Locate the cell with the specified text and output its [x, y] center coordinate. 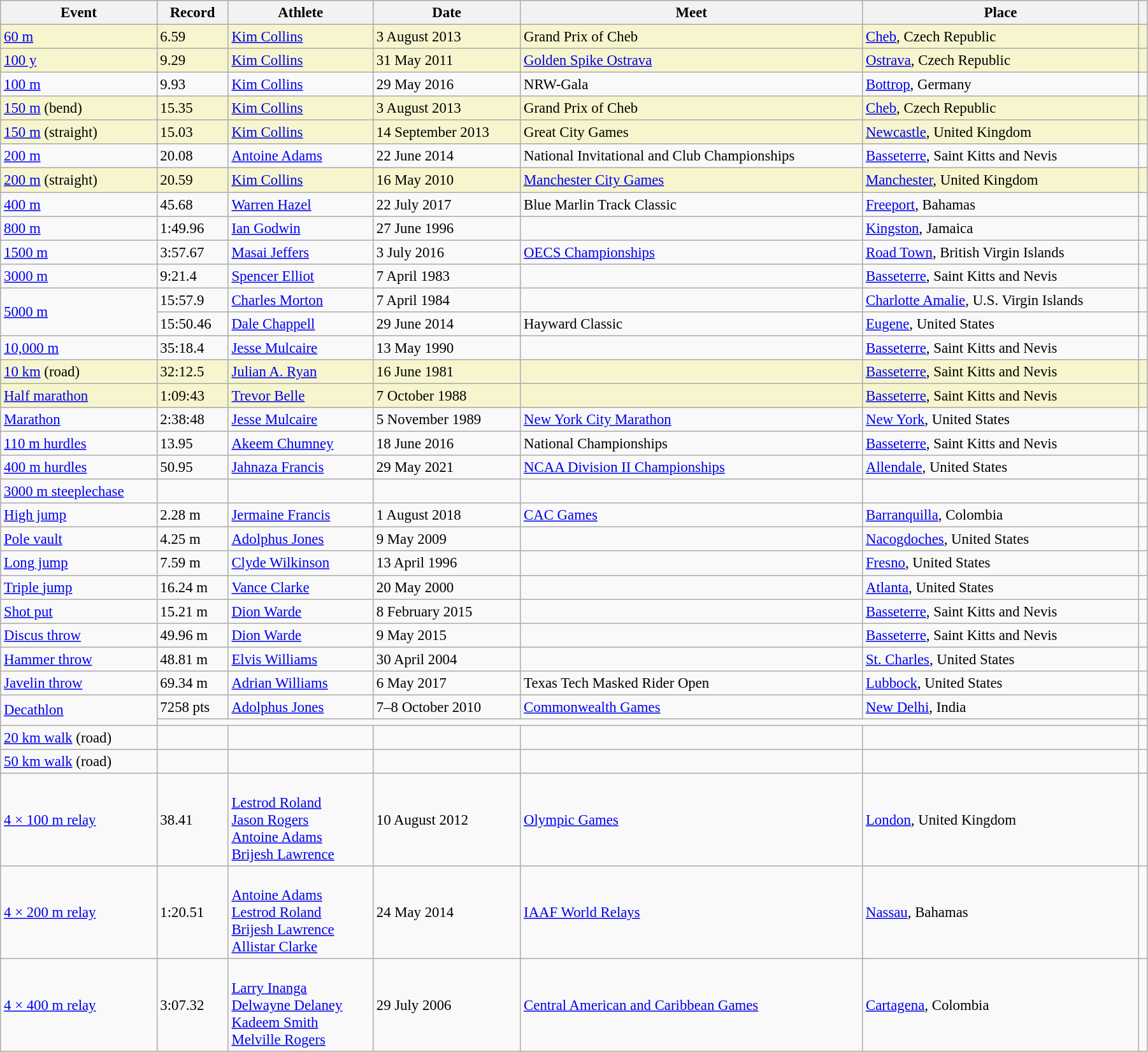
4 × 200 m relay [79, 913]
Texas Tech Masked Rider Open [692, 683]
1:49.96 [192, 228]
2.28 m [192, 515]
Road Town, British Virgin Islands [1001, 252]
48.81 m [192, 659]
Antoine AdamsLestrod RolandBrijesh LawrenceAllistar Clarke [301, 913]
1:09:43 [192, 395]
Elvis Williams [301, 659]
20 km walk (road) [79, 737]
200 m (straight) [79, 180]
8 February 2015 [446, 611]
14 September 2013 [446, 132]
Ian Godwin [301, 228]
7 April 1984 [446, 300]
Warren Hazel [301, 204]
9:21.4 [192, 276]
13 April 1996 [446, 564]
IAAF World Relays [692, 913]
Shot put [79, 611]
Long jump [79, 564]
Meet [692, 13]
Jermaine Francis [301, 515]
31 May 2011 [446, 60]
Olympic Games [692, 820]
20.08 [192, 156]
Record [192, 13]
29 May 2016 [446, 85]
22 June 2014 [446, 156]
New York, United States [1001, 420]
Jahnaza Francis [301, 467]
Pole vault [79, 539]
24 May 2014 [446, 913]
29 July 2006 [446, 1006]
Charlotte Amalie, U.S. Virgin Islands [1001, 300]
50.95 [192, 467]
Bottrop, Germany [1001, 85]
NCAA Division II Championships [692, 467]
Blue Marlin Track Classic [692, 204]
29 May 2021 [446, 467]
10 km (road) [79, 372]
7 April 1983 [446, 276]
Hammer throw [79, 659]
10 August 2012 [446, 820]
9 May 2009 [446, 539]
15.03 [192, 132]
Nassau, Bahamas [1001, 913]
St. Charles, United States [1001, 659]
15.35 [192, 108]
50 km walk (road) [79, 762]
Manchester City Games [692, 180]
7.59 m [192, 564]
3000 m steeplechase [79, 492]
Hayward Classic [692, 324]
45.68 [192, 204]
Vance Clarke [301, 587]
New York City Marathon [692, 420]
150 m (straight) [79, 132]
20.59 [192, 180]
49.96 m [192, 635]
Clyde Wilkinson [301, 564]
Decathlon [79, 710]
2:38:48 [192, 420]
4 × 100 m relay [79, 820]
Dale Chappell [301, 324]
16 June 1981 [446, 372]
Spencer Elliot [301, 276]
Central American and Caribbean Games [692, 1006]
Eugene, United States [1001, 324]
Antoine Adams [301, 156]
Freeport, Bahamas [1001, 204]
Athlete [301, 13]
3:07.32 [192, 1006]
15:50.46 [192, 324]
4.25 m [192, 539]
15.21 m [192, 611]
13.95 [192, 444]
Commonwealth Games [692, 707]
69.34 m [192, 683]
Akeem Chumney [301, 444]
7258 pts [192, 707]
Adrian Williams [301, 683]
High jump [79, 515]
Julian A. Ryan [301, 372]
Half marathon [79, 395]
20 May 2000 [446, 587]
Allendale, United States [1001, 467]
100 m [79, 85]
Newcastle, United Kingdom [1001, 132]
35:18.4 [192, 348]
100 y [79, 60]
Barranquilla, Colombia [1001, 515]
400 m hurdles [79, 467]
National Invitational and Club Championships [692, 156]
Date [446, 13]
Event [79, 13]
6 May 2017 [446, 683]
16 May 2010 [446, 180]
Charles Morton [301, 300]
Ostrava, Czech Republic [1001, 60]
London, United Kingdom [1001, 820]
16.24 m [192, 587]
Golden Spike Ostrava [692, 60]
60 m [79, 37]
5 November 1989 [446, 420]
Cartagena, Colombia [1001, 1006]
1:20.51 [192, 913]
18 June 2016 [446, 444]
1500 m [79, 252]
15:57.9 [192, 300]
Discus throw [79, 635]
OECS Championships [692, 252]
38.41 [192, 820]
9.93 [192, 85]
Fresno, United States [1001, 564]
Atlanta, United States [1001, 587]
3:57.67 [192, 252]
Triple jump [79, 587]
Place [1001, 13]
10,000 m [79, 348]
22 July 2017 [446, 204]
Masai Jeffers [301, 252]
Larry InangaDelwayne DelaneyKadeem SmithMelville Rogers [301, 1006]
13 May 1990 [446, 348]
32:12.5 [192, 372]
800 m [79, 228]
NRW-Gala [692, 85]
Trevor Belle [301, 395]
29 June 2014 [446, 324]
Lestrod RolandJason RogersAntoine AdamsBrijesh Lawrence [301, 820]
7 October 1988 [446, 395]
CAC Games [692, 515]
Kingston, Jamaica [1001, 228]
Great City Games [692, 132]
Nacogdoches, United States [1001, 539]
400 m [79, 204]
Manchester, United Kingdom [1001, 180]
150 m (bend) [79, 108]
3000 m [79, 276]
27 June 1996 [446, 228]
6.59 [192, 37]
National Championships [692, 444]
Marathon [79, 420]
30 April 2004 [446, 659]
110 m hurdles [79, 444]
9.29 [192, 60]
7–8 October 2010 [446, 707]
1 August 2018 [446, 515]
Lubbock, United States [1001, 683]
9 May 2015 [446, 635]
5000 m [79, 312]
200 m [79, 156]
3 July 2016 [446, 252]
4 × 400 m relay [79, 1006]
New Delhi, India [1001, 707]
Javelin throw [79, 683]
